Capture the cell that displays the provided text and extract its (x, y) central coordinate. 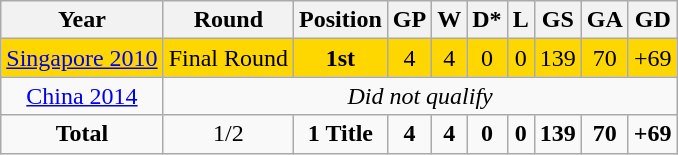
GD (652, 20)
1st (341, 58)
1 Title (341, 134)
1/2 (228, 134)
D* (487, 20)
Singapore 2010 (82, 58)
Position (341, 20)
Year (82, 20)
Did not qualify (420, 96)
China 2014 (82, 96)
Final Round (228, 58)
Total (82, 134)
GA (604, 20)
GS (558, 20)
W (450, 20)
L (520, 20)
Round (228, 20)
GP (409, 20)
